Capture the cell that displays the provided text and extract its (X, Y) central coordinate. 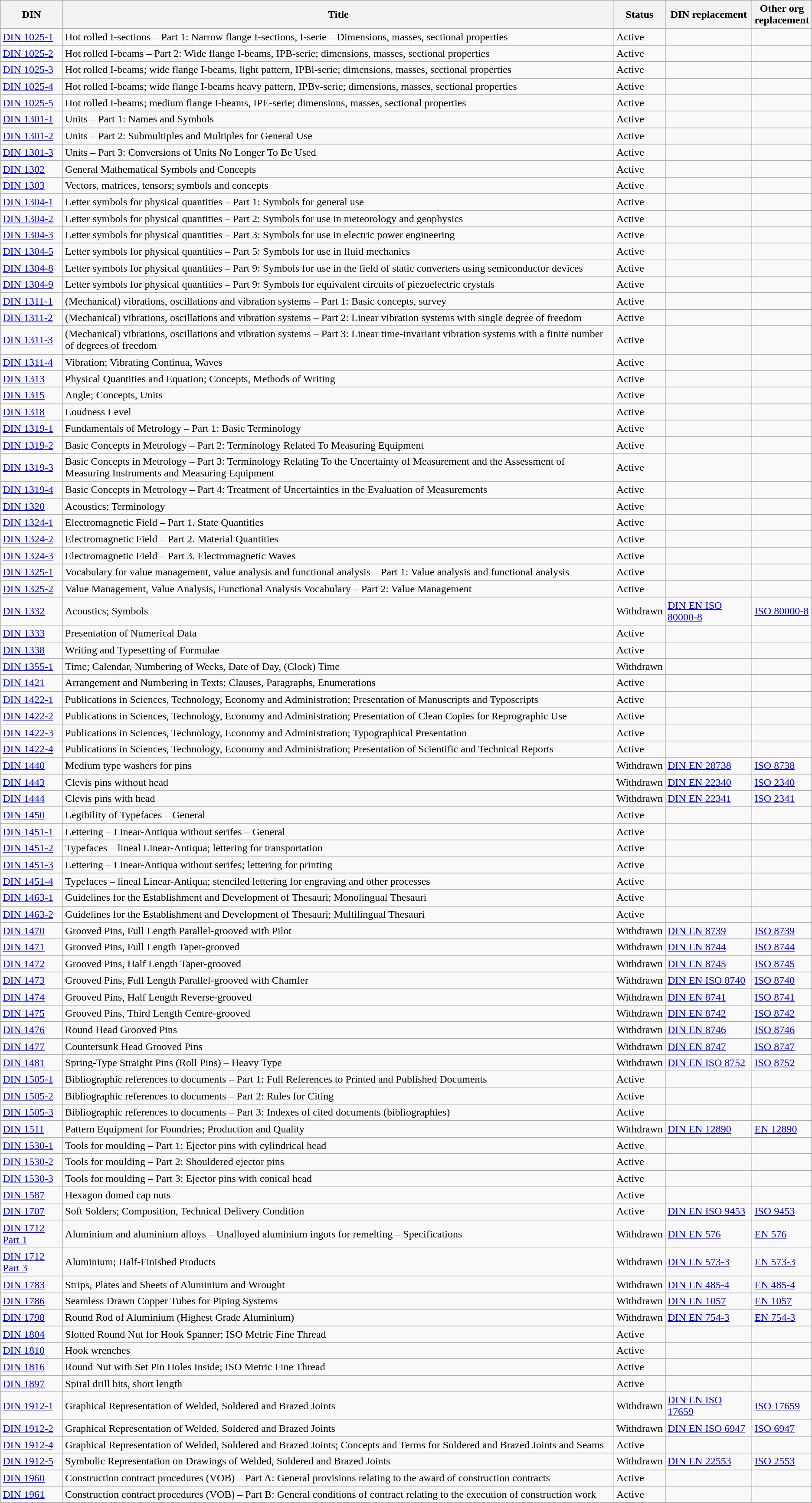
Letter symbols for physical quantities – Part 2: Symbols for use in meteorology and geophysics (338, 218)
(Mechanical) vibrations, oscillations and vibration systems – Part 2: Linear vibration systems with single degree of freedom (338, 318)
DIN 1324-2 (32, 539)
DIN 1443 (32, 782)
Bibliographic references to documents – Part 3: Indexes of cited documents (bibliographies) (338, 1112)
DIN 1451-2 (32, 848)
DIN 1587 (32, 1195)
DIN 1451-4 (32, 881)
DIN 1319-2 (32, 445)
DIN EN 8739 (709, 931)
Vectors, matrices, tensors; symbols and concepts (338, 185)
DIN 1476 (32, 1030)
Electromagnetic Field – Part 3. Electromagnetic Waves (338, 556)
ISO 8752 (782, 1063)
DIN EN 576 (709, 1234)
DIN 1319-4 (32, 489)
Spiral drill bits, short length (338, 1384)
Units – Part 3: Conversions of Units No Longer To Be Used (338, 152)
Grooved Pins, Full Length Parallel-grooved with Pilot (338, 931)
DIN 1463-2 (32, 914)
DIN 1318 (32, 412)
DIN EN 22341 (709, 799)
DIN replacement (709, 15)
Letter symbols for physical quantities – Part 3: Symbols for use in electric power engineering (338, 235)
DIN 1783 (32, 1284)
Round Rod of Aluminium (Highest Grade Aluminium) (338, 1317)
DIN 1333 (32, 633)
DIN 1474 (32, 997)
Basic Concepts in Metrology – Part 2: Terminology Related To Measuring Equipment (338, 445)
Fundamentals of Metrology – Part 1: Basic Terminology (338, 428)
DIN 1477 (32, 1046)
DIN EN 8744 (709, 947)
DIN 1472 (32, 964)
Hot rolled I-beams; wide flange I-beams heavy pattern, IPBv-serie; dimensions, masses, sectional properties (338, 86)
Clevis pins without head (338, 782)
Bibliographic references to documents – Part 1: Full References to Printed and Published Documents (338, 1080)
ISO 8738 (782, 765)
DIN EN 8746 (709, 1030)
Hot rolled I-beams – Part 2: Wide flange I-beams, IPB-serie; dimensions, masses, sectional properties (338, 53)
Tools for moulding – Part 1: Ejector pins with cylindrical head (338, 1145)
Lettering – Linear-Antiqua without serifes; lettering for printing (338, 865)
Title (338, 15)
DIN 1422-3 (32, 732)
Tools for moulding – Part 3: Ejector pins with conical head (338, 1178)
Hexagon domed cap nuts (338, 1195)
DIN EN ISO 80000-8 (709, 611)
DIN 1786 (32, 1301)
ISO 8745 (782, 964)
Acoustics; Terminology (338, 506)
DIN 1302 (32, 169)
Angle; Concepts, Units (338, 395)
ISO 8740 (782, 980)
DIN 1505-3 (32, 1112)
DIN 1450 (32, 815)
Letter symbols for physical quantities – Part 9: Symbols for use in the field of static converters using semiconductor devices (338, 268)
Typefaces – lineal Linear-Antiqua; lettering for transportation (338, 848)
Pattern Equipment for Foundries; Production and Quality (338, 1129)
ISO 80000-8 (782, 611)
Electromagnetic Field – Part 1. State Quantities (338, 523)
DIN EN 485-4 (709, 1284)
Grooved Pins, Half Length Taper-grooved (338, 964)
ISO 8744 (782, 947)
DIN 1025-3 (32, 70)
DIN 1304-2 (32, 218)
DIN 1471 (32, 947)
Arrangement and Numbering in Texts; Clauses, Paragraphs, Enumerations (338, 683)
Spring-Type Straight Pins (Roll Pins) – Heavy Type (338, 1063)
DIN EN 8741 (709, 997)
DIN 1422-4 (32, 749)
DIN 1304-5 (32, 252)
Countersunk Head Grooved Pins (338, 1046)
Vibration; Vibrating Continua, Waves (338, 362)
Strips, Plates and Sheets of Aluminium and Wrought (338, 1284)
Tools for moulding – Part 2: Shouldered ejector pins (338, 1162)
DIN 1451-1 (32, 832)
Publications in Sciences, Technology, Economy and Administration; Presentation of Manuscripts and Typoscripts (338, 699)
DIN 1304-8 (32, 268)
DIN 1451-3 (32, 865)
Aluminium and aluminium alloys – Unalloyed aluminium ingots for remelting – Specifications (338, 1234)
DIN 1301-3 (32, 152)
EN 576 (782, 1234)
Slotted Round Nut for Hook Spanner; ISO Metric Fine Thread (338, 1334)
DIN 1475 (32, 1013)
DIN 1444 (32, 799)
DIN 1530-1 (32, 1145)
DIN 1960 (32, 1478)
DIN 1912-2 (32, 1428)
EN 754-3 (782, 1317)
DIN EN 22553 (709, 1461)
DIN 1440 (32, 765)
DIN 1463-1 (32, 898)
EN 573-3 (782, 1262)
DIN 1311-4 (32, 362)
ISO 2341 (782, 799)
Seamless Drawn Copper Tubes for Piping Systems (338, 1301)
ISO 8742 (782, 1013)
DIN 1421 (32, 683)
DIN EN ISO 8740 (709, 980)
Grooved Pins, Third Length Centre-grooved (338, 1013)
Hook wrenches (338, 1351)
DIN 1315 (32, 395)
DIN 1804 (32, 1334)
Publications in Sciences, Technology, Economy and Administration; Typographical Presentation (338, 732)
DIN EN 28738 (709, 765)
Writing and Typesetting of Formulae (338, 650)
DIN 1355-1 (32, 666)
DIN 1505-2 (32, 1096)
ISO 9453 (782, 1211)
Hot rolled I-sections – Part 1: Narrow flange I-sections, I-serie – Dimensions, masses, sectional properties (338, 37)
Value Management, Value Analysis, Functional Analysis Vocabulary – Part 2: Value Management (338, 589)
ISO 8747 (782, 1046)
DIN 1338 (32, 650)
DIN 1025-2 (32, 53)
DIN 1301-1 (32, 119)
Other orgreplacement (782, 15)
Hot rolled I-beams; wide flange I-beams, light pattern, IPBl-serie; dimensions, masses, sectional properties (338, 70)
DIN 1505-1 (32, 1080)
Construction contract procedures (VOB) – Part B: General conditions of contract relating to the execution of construction work (338, 1494)
DIN EN 22340 (709, 782)
Hot rolled I-beams; medium flange I-beams, IPE-serie; dimensions, masses, sectional properties (338, 103)
Electromagnetic Field – Part 2. Material Quantities (338, 539)
Legibility of Typefaces – General (338, 815)
DIN 1311-2 (32, 318)
DIN 1311-1 (32, 301)
DIN 1470 (32, 931)
DIN EN 754-3 (709, 1317)
DIN 1304-9 (32, 285)
DIN 1319-3 (32, 467)
EN 1057 (782, 1301)
DIN 1311-3 (32, 340)
ISO 8739 (782, 931)
Typefaces – lineal Linear-Antiqua; stenciled lettering for engraving and other processes (338, 881)
DIN 1798 (32, 1317)
Acoustics; Symbols (338, 611)
DIN 1304-3 (32, 235)
DIN 1332 (32, 611)
General Mathematical Symbols and Concepts (338, 169)
DIN 1025-5 (32, 103)
Units – Part 2: Submultiples and Multiples for General Use (338, 136)
Letter symbols for physical quantities – Part 9: Symbols for equivalent circuits of piezoelectric crystals (338, 285)
DIN 1320 (32, 506)
Publications in Sciences, Technology, Economy and Administration; Presentation of Clean Copies for Reprographic Use (338, 716)
DIN 1810 (32, 1351)
DIN 1707 (32, 1211)
DIN 1712 Part 1 (32, 1234)
EN 485-4 (782, 1284)
DIN EN ISO 17659 (709, 1406)
DIN 1912-5 (32, 1461)
Soft Solders; Composition, Technical Delivery Condition (338, 1211)
Round Head Grooved Pins (338, 1030)
DIN 1912-4 (32, 1445)
DIN EN ISO 6947 (709, 1428)
ISO 6947 (782, 1428)
DIN 1313 (32, 379)
Status (639, 15)
DIN 1025-1 (32, 37)
DIN 1530-2 (32, 1162)
ISO 2553 (782, 1461)
EN 12890 (782, 1129)
DIN EN 8742 (709, 1013)
Time; Calendar, Numbering of Weeks, Date of Day, (Clock) Time (338, 666)
DIN 1324-3 (32, 556)
Graphical Representation of Welded, Soldered and Brazed Joints; Concepts and Terms for Soldered and Brazed Joints and Seams (338, 1445)
DIN 1422-1 (32, 699)
Letter symbols for physical quantities – Part 5: Symbols for use in fluid mechanics (338, 252)
Grooved Pins, Half Length Reverse-grooved (338, 997)
Physical Quantities and Equation; Concepts, Methods of Writing (338, 379)
Vocabulary for value management, value analysis and functional analysis – Part 1: Value analysis and functional analysis (338, 572)
Units – Part 1: Names and Symbols (338, 119)
Basic Concepts in Metrology – Part 4: Treatment of Uncertainties in the Evaluation of Measurements (338, 489)
DIN EN ISO 8752 (709, 1063)
DIN 1304-1 (32, 202)
Clevis pins with head (338, 799)
DIN 1324-1 (32, 523)
DIN 1816 (32, 1367)
DIN 1897 (32, 1384)
DIN EN 8747 (709, 1046)
DIN 1303 (32, 185)
DIN EN 8745 (709, 964)
Bibliographic references to documents – Part 2: Rules for Citing (338, 1096)
Grooved Pins, Full Length Parallel-grooved with Chamfer (338, 980)
Presentation of Numerical Data (338, 633)
Guidelines for the Establishment and Development of Thesauri; Multilingual Thesauri (338, 914)
DIN 1712 Part 3 (32, 1262)
ISO 8741 (782, 997)
Letter symbols for physical quantities – Part 1: Symbols for general use (338, 202)
ISO 17659 (782, 1406)
DIN 1961 (32, 1494)
ISO 8746 (782, 1030)
DIN 1912-1 (32, 1406)
ISO 2340 (782, 782)
DIN 1325-2 (32, 589)
Symbolic Representation on Drawings of Welded, Soldered and Brazed Joints (338, 1461)
DIN 1301-2 (32, 136)
DIN 1422-2 (32, 716)
Publications in Sciences, Technology, Economy and Administration; Presentation of Scientific and Technical Reports (338, 749)
DIN EN 573-3 (709, 1262)
Construction contract procedures (VOB) – Part A: General provisions relating to the award of construction contracts (338, 1478)
DIN 1481 (32, 1063)
DIN 1511 (32, 1129)
Aluminium; Half-Finished Products (338, 1262)
Medium type washers for pins (338, 765)
DIN EN 12890 (709, 1129)
DIN 1473 (32, 980)
Grooved Pins, Full Length Taper-grooved (338, 947)
Guidelines for the Establishment and Development of Thesauri; Monolingual Thesauri (338, 898)
DIN 1530-3 (32, 1178)
Lettering – Linear-Antiqua without serifes – General (338, 832)
DIN 1319-1 (32, 428)
DIN EN 1057 (709, 1301)
Loudness Level (338, 412)
(Mechanical) vibrations, oscillations and vibration systems – Part 1: Basic concepts, survey (338, 301)
Round Nut with Set Pin Holes Inside; ISO Metric Fine Thread (338, 1367)
DIN (32, 15)
DIN 1325-1 (32, 572)
DIN 1025-4 (32, 86)
DIN EN ISO 9453 (709, 1211)
